Determine the (x, y) coordinate at the center of the cell enclosing the given text.  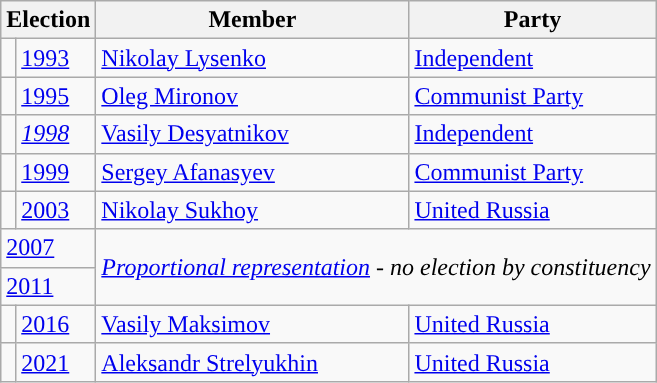
2003 (56, 210)
Party (532, 20)
Proportional representation - no election by constituency (376, 267)
Aleksandr Strelyukhin (252, 362)
1999 (56, 172)
Oleg Mironov (252, 96)
1993 (56, 58)
1995 (56, 96)
Nikolay Lysenko (252, 58)
2011 (48, 286)
Nikolay Sukhoy (252, 210)
Member (252, 20)
1998 (56, 134)
Sergey Afanasyev (252, 172)
Vasily Maksimov (252, 324)
Election (48, 20)
2007 (48, 248)
Vasily Desyatnikov (252, 134)
2016 (56, 324)
2021 (56, 362)
